Locate the cell with the specified text and output its [x, y] center coordinate. 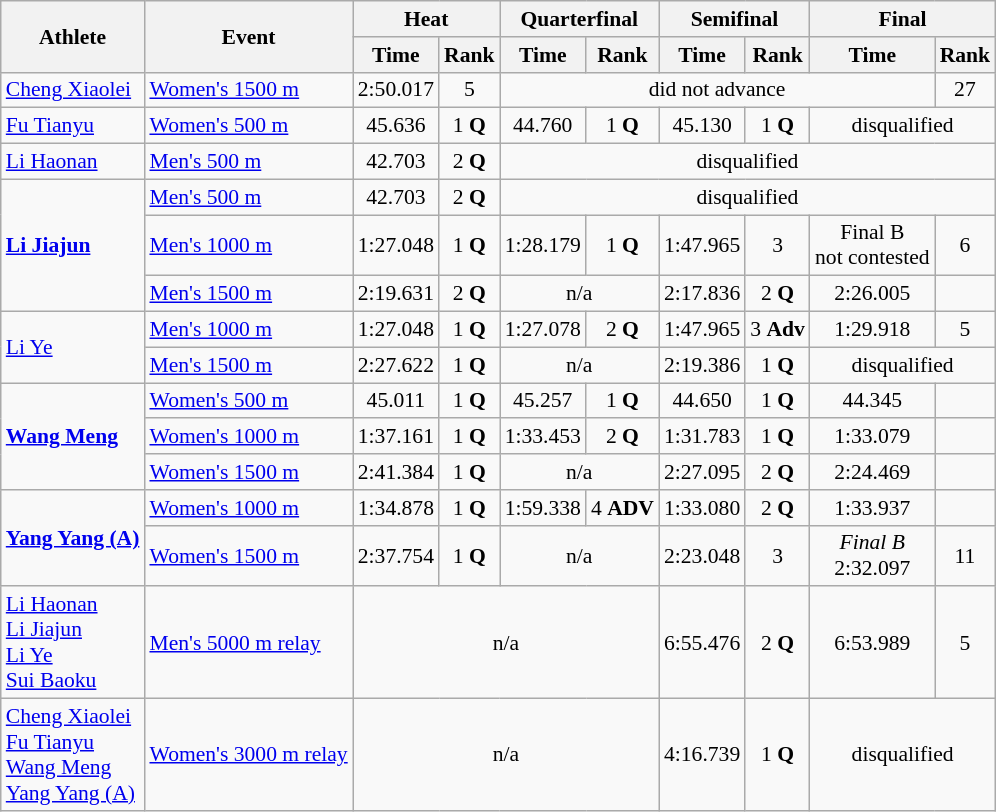
1:33.080 [702, 508]
Cheng Xiaolei [73, 90]
Li Haonan [73, 162]
2:26.005 [872, 294]
1:34.878 [396, 508]
44.650 [702, 401]
11 [966, 556]
1:59.338 [543, 508]
did not advance [718, 90]
45.011 [396, 401]
1:37.161 [396, 437]
6:53.989 [872, 643]
4 ADV [622, 508]
Semifinal [734, 19]
45.636 [396, 126]
Heat [426, 19]
6 [966, 246]
2:27.622 [396, 365]
Wang Meng [73, 436]
Li Ye [73, 348]
45.257 [543, 401]
Final B 2:32.097 [872, 556]
Event [248, 36]
2:17.836 [702, 294]
2:23.048 [702, 556]
6:55.476 [702, 643]
Cheng XiaoleiFu TianyuWang MengYang Yang (A) [73, 755]
Fu Tianyu [73, 126]
27 [966, 90]
Men's 5000 m relay [248, 643]
Athlete [73, 36]
1:29.918 [872, 330]
Final [902, 19]
1:33.453 [543, 437]
1:27.078 [543, 330]
45.130 [702, 126]
4:16.739 [702, 755]
1:31.783 [702, 437]
2:19.631 [396, 294]
2:19.386 [702, 365]
44.345 [872, 401]
3 Adv [778, 330]
2:50.017 [396, 90]
1:28.179 [543, 246]
Li Jiajun [73, 245]
2:24.469 [872, 472]
1:33.937 [872, 508]
Women's 3000 m relay [248, 755]
44.760 [543, 126]
1:33.079 [872, 437]
2:41.384 [396, 472]
2:27.095 [702, 472]
Li HaonanLi JiajunLi YeSui Baoku [73, 643]
Yang Yang (A) [73, 538]
2:37.754 [396, 556]
Quarterfinal [580, 19]
Final Bnot contested [872, 246]
